Search for the cell housing the specified text and yield its (X, Y) center coordinate. 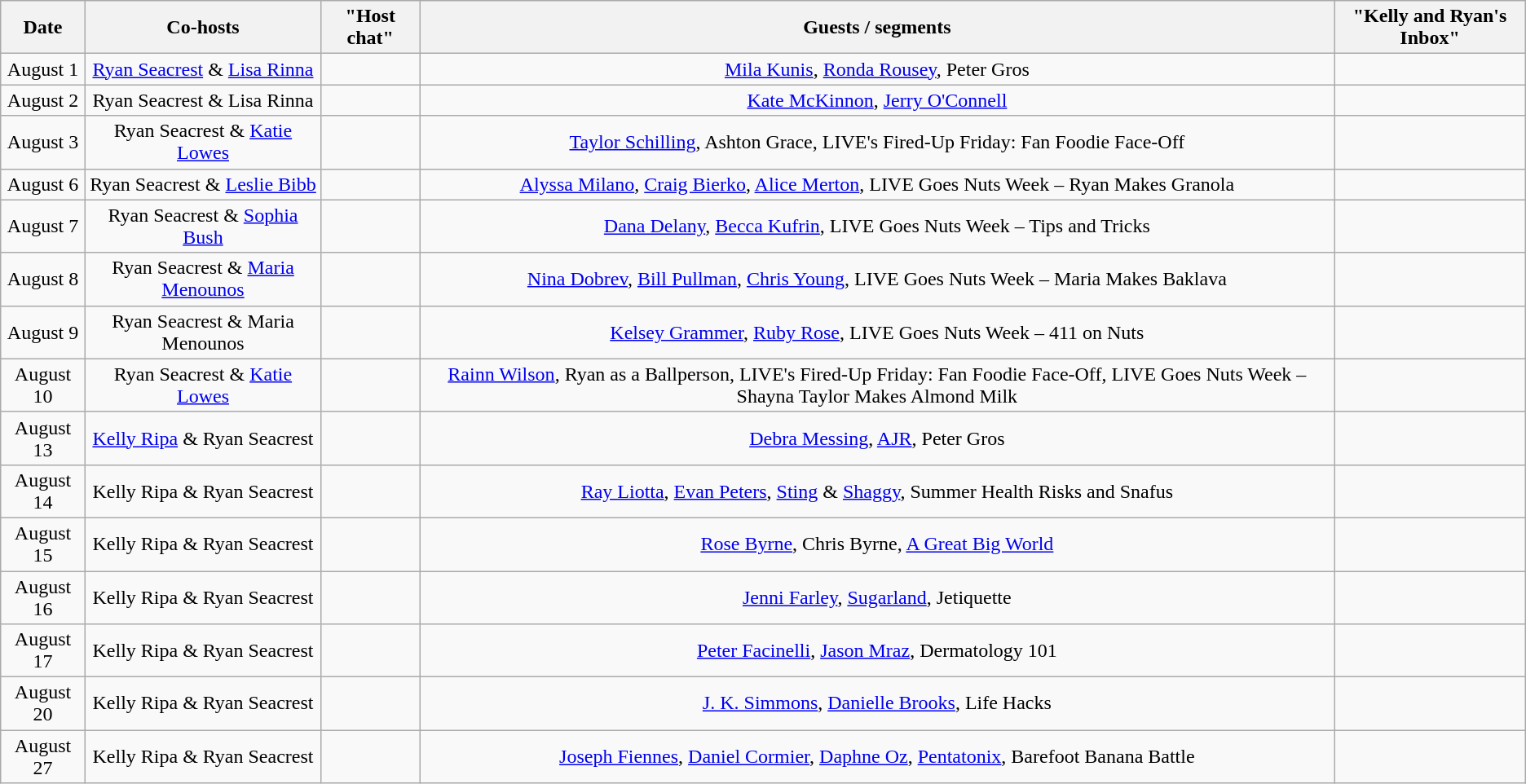
Jenni Farley, Sugarland, Jetiquette (877, 597)
August 16 (43, 597)
"Host chat" (370, 28)
August 17 (43, 650)
August 13 (43, 438)
Rose Byrne, Chris Byrne, A Great Big World (877, 544)
Mila Kunis, Ronda Rousey, Peter Gros (877, 69)
Joseph Fiennes, Daniel Cormier, Daphne Oz, Pentatonix, Barefoot Banana Battle (877, 756)
Ryan Seacrest & Leslie Bibb (202, 184)
August 6 (43, 184)
J. K. Simmons, Danielle Brooks, Life Hacks (877, 704)
August 15 (43, 544)
Date (43, 28)
Ryan Seacrest & Sophia Bush (202, 227)
Debra Messing, AJR, Peter Gros (877, 438)
August 3 (43, 142)
Kelsey Grammer, Ruby Rose, LIVE Goes Nuts Week – 411 on Nuts (877, 333)
Peter Facinelli, Jason Mraz, Dermatology 101 (877, 650)
Nina Dobrev, Bill Pullman, Chris Young, LIVE Goes Nuts Week – Maria Makes Baklava (877, 279)
August 8 (43, 279)
Rainn Wilson, Ryan as a Ballperson, LIVE's Fired-Up Friday: Fan Foodie Face-Off, LIVE Goes Nuts Week – Shayna Taylor Makes Almond Milk (877, 385)
August 10 (43, 385)
August 9 (43, 333)
Co-hosts (202, 28)
Ray Liotta, Evan Peters, Sting & Shaggy, Summer Health Risks and Snafus (877, 491)
August 2 (43, 100)
August 20 (43, 704)
"Kelly and Ryan's Inbox" (1430, 28)
August 1 (43, 69)
Kate McKinnon, Jerry O'Connell (877, 100)
August 14 (43, 491)
August 7 (43, 227)
August 27 (43, 756)
Taylor Schilling, Ashton Grace, LIVE's Fired-Up Friday: Fan Foodie Face-Off (877, 142)
Alyssa Milano, Craig Bierko, Alice Merton, LIVE Goes Nuts Week – Ryan Makes Granola (877, 184)
Dana Delany, Becca Kufrin, LIVE Goes Nuts Week – Tips and Tricks (877, 227)
Guests / segments (877, 28)
